From the cell containing the given text, extract its center point as (x, y) coordinate. 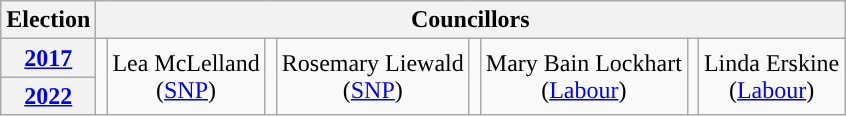
Councillors (470, 20)
Linda Erskine(Labour) (771, 77)
2017 (48, 58)
Election (48, 20)
Rosemary Liewald(SNP) (372, 77)
Mary Bain Lockhart(Labour) (584, 77)
Lea McLelland(SNP) (186, 77)
2022 (48, 96)
